Provide the (x, y) coordinate of the cell's center where the given text is located.  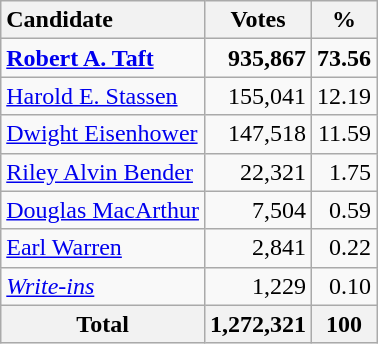
11.59 (344, 134)
Earl Warren (103, 248)
935,867 (258, 58)
% (344, 20)
Candidate (103, 20)
Riley Alvin Bender (103, 172)
Harold E. Stassen (103, 96)
100 (344, 324)
Write-ins (103, 286)
Douglas MacArthur (103, 210)
1.75 (344, 172)
2,841 (258, 248)
12.19 (344, 96)
147,518 (258, 134)
1,229 (258, 286)
155,041 (258, 96)
Robert A. Taft (103, 58)
7,504 (258, 210)
0.59 (344, 210)
Dwight Eisenhower (103, 134)
73.56 (344, 58)
Total (103, 324)
Votes (258, 20)
0.10 (344, 286)
1,272,321 (258, 324)
22,321 (258, 172)
0.22 (344, 248)
